Find where the given text appears and provide that cell's center as (X, Y) coordinate. 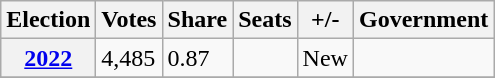
+/- (325, 20)
Votes (129, 20)
Share (198, 20)
4,485 (129, 58)
2022 (48, 58)
New (325, 58)
Election (48, 20)
Seats (265, 20)
0.87 (198, 58)
Government (423, 20)
